Determine the [X, Y] coordinate at the center of the cell enclosing the given text.  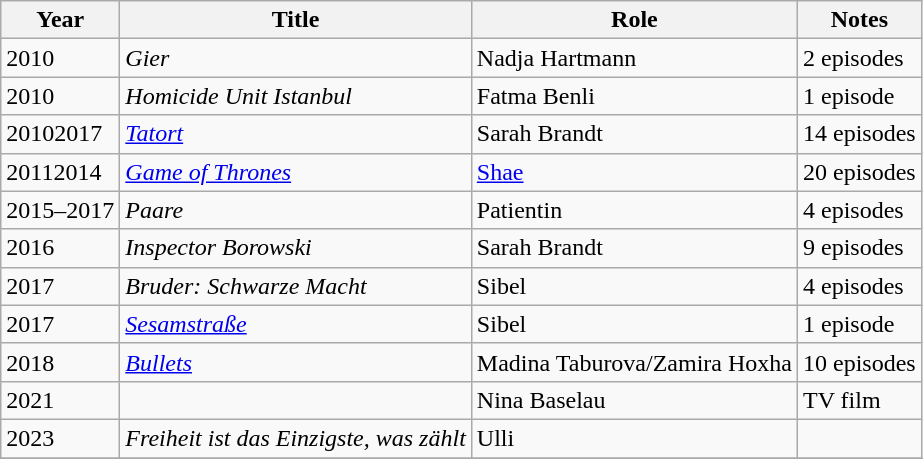
Freiheit ist das Einzigste, was zählt [296, 438]
Tatort [296, 134]
Nadja Hartmann [634, 58]
20 episodes [860, 172]
2023 [60, 438]
10 episodes [860, 362]
Bullets [296, 362]
Homicide Unit Istanbul [296, 96]
Notes [860, 20]
2015–2017 [60, 210]
Title [296, 20]
Ulli [634, 438]
Paare [296, 210]
Gier [296, 58]
Year [60, 20]
Patientin [634, 210]
Game of Thrones [296, 172]
Role [634, 20]
Inspector Borowski [296, 248]
2016 [60, 248]
2018 [60, 362]
20102017 [60, 134]
TV film [860, 400]
20112014 [60, 172]
2 episodes [860, 58]
2021 [60, 400]
Madina Taburova/Zamira Hoxha [634, 362]
Nina Baselau [634, 400]
14 episodes [860, 134]
Sesamstraße [296, 324]
Fatma Benli [634, 96]
Shae [634, 172]
Bruder: Schwarze Macht [296, 286]
9 episodes [860, 248]
